Output the (X, Y) coordinate of the center of the cell containing the given text.  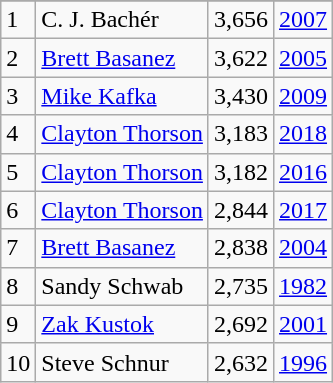
10 (18, 362)
1996 (302, 362)
4 (18, 134)
2,838 (240, 248)
1982 (302, 286)
Sandy Schwab (122, 286)
3,430 (240, 96)
6 (18, 210)
3,656 (240, 20)
2004 (302, 248)
2018 (302, 134)
3 (18, 96)
7 (18, 248)
3,182 (240, 172)
2,735 (240, 286)
2,632 (240, 362)
Mike Kafka (122, 96)
2016 (302, 172)
3,622 (240, 58)
1 (18, 20)
2007 (302, 20)
9 (18, 324)
2,844 (240, 210)
2001 (302, 324)
2009 (302, 96)
2017 (302, 210)
3,183 (240, 134)
Zak Kustok (122, 324)
C. J. Bachér (122, 20)
2005 (302, 58)
2 (18, 58)
2,692 (240, 324)
5 (18, 172)
Steve Schnur (122, 362)
8 (18, 286)
